Determine the [X, Y] coordinate at the center of the cell enclosing the given text.  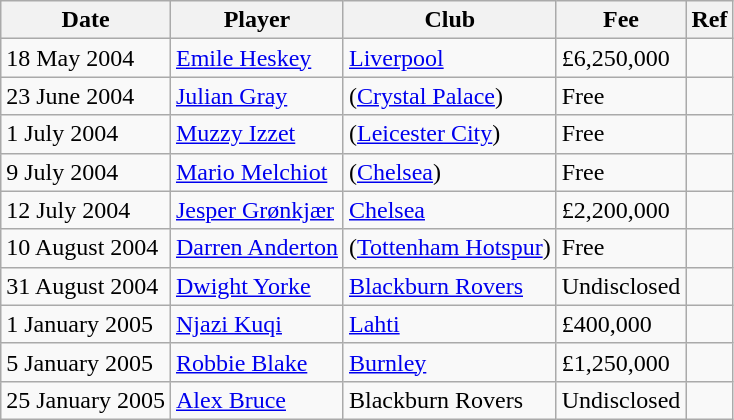
£2,200,000 [621, 210]
Darren Anderton [256, 248]
Mario Melchiot [256, 172]
Ref [710, 20]
£6,250,000 [621, 58]
Burnley [450, 362]
£400,000 [621, 324]
(Crystal Palace) [450, 96]
Club [450, 20]
Player [256, 20]
18 May 2004 [86, 58]
Jesper Grønkjær [256, 210]
5 January 2005 [86, 362]
Emile Heskey [256, 58]
31 August 2004 [86, 286]
Alex Bruce [256, 400]
Robbie Blake [256, 362]
Liverpool [450, 58]
Njazi Kuqi [256, 324]
9 July 2004 [86, 172]
25 January 2005 [86, 400]
(Leicester City) [450, 134]
Chelsea [450, 210]
23 June 2004 [86, 96]
Dwight Yorke [256, 286]
12 July 2004 [86, 210]
(Tottenham Hotspur) [450, 248]
Julian Gray [256, 96]
(Chelsea) [450, 172]
Muzzy Izzet [256, 134]
10 August 2004 [86, 248]
1 January 2005 [86, 324]
£1,250,000 [621, 362]
Date [86, 20]
Fee [621, 20]
Lahti [450, 324]
1 July 2004 [86, 134]
